Find where the given text appears and provide that cell's center as (X, Y) coordinate. 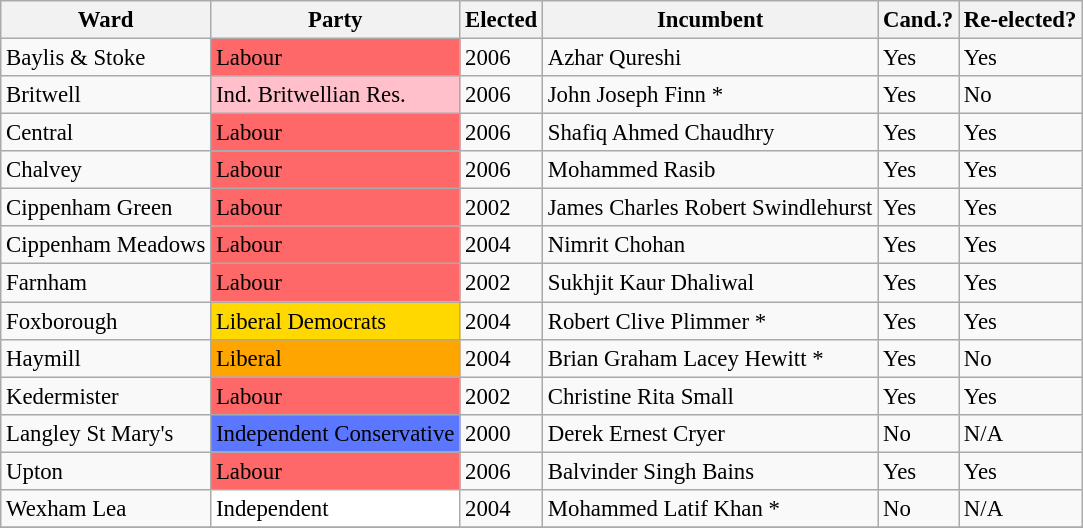
Mohammed Latif Khan * (710, 509)
Liberal (336, 358)
Ind. Britwellian Res. (336, 95)
Liberal Democrats (336, 321)
Central (106, 133)
Nimrit Chohan (710, 245)
Upton (106, 471)
Farnham (106, 283)
Sukhjit Kaur Dhaliwal (710, 283)
Britwell (106, 95)
Independent Conservative (336, 433)
Shafiq Ahmed Chaudhry (710, 133)
Brian Graham Lacey Hewitt * (710, 358)
Party (336, 20)
Robert Clive Plimmer * (710, 321)
Cippenham Meadows (106, 245)
Kedermister (106, 396)
Wexham Lea (106, 509)
Cippenham Green (106, 208)
Chalvey (106, 170)
Derek Ernest Cryer (710, 433)
2000 (502, 433)
Incumbent (710, 20)
Langley St Mary's (106, 433)
Ward (106, 20)
Baylis & Stoke (106, 58)
Balvinder Singh Bains (710, 471)
Foxborough (106, 321)
John Joseph Finn * (710, 95)
Cand.? (918, 20)
Elected (502, 20)
Independent (336, 509)
Re-elected? (1020, 20)
James Charles Robert Swindlehurst (710, 208)
Mohammed Rasib (710, 170)
Haymill (106, 358)
Azhar Qureshi (710, 58)
Christine Rita Small (710, 396)
